Output the (x, y) coordinate of the center of the cell containing the given text.  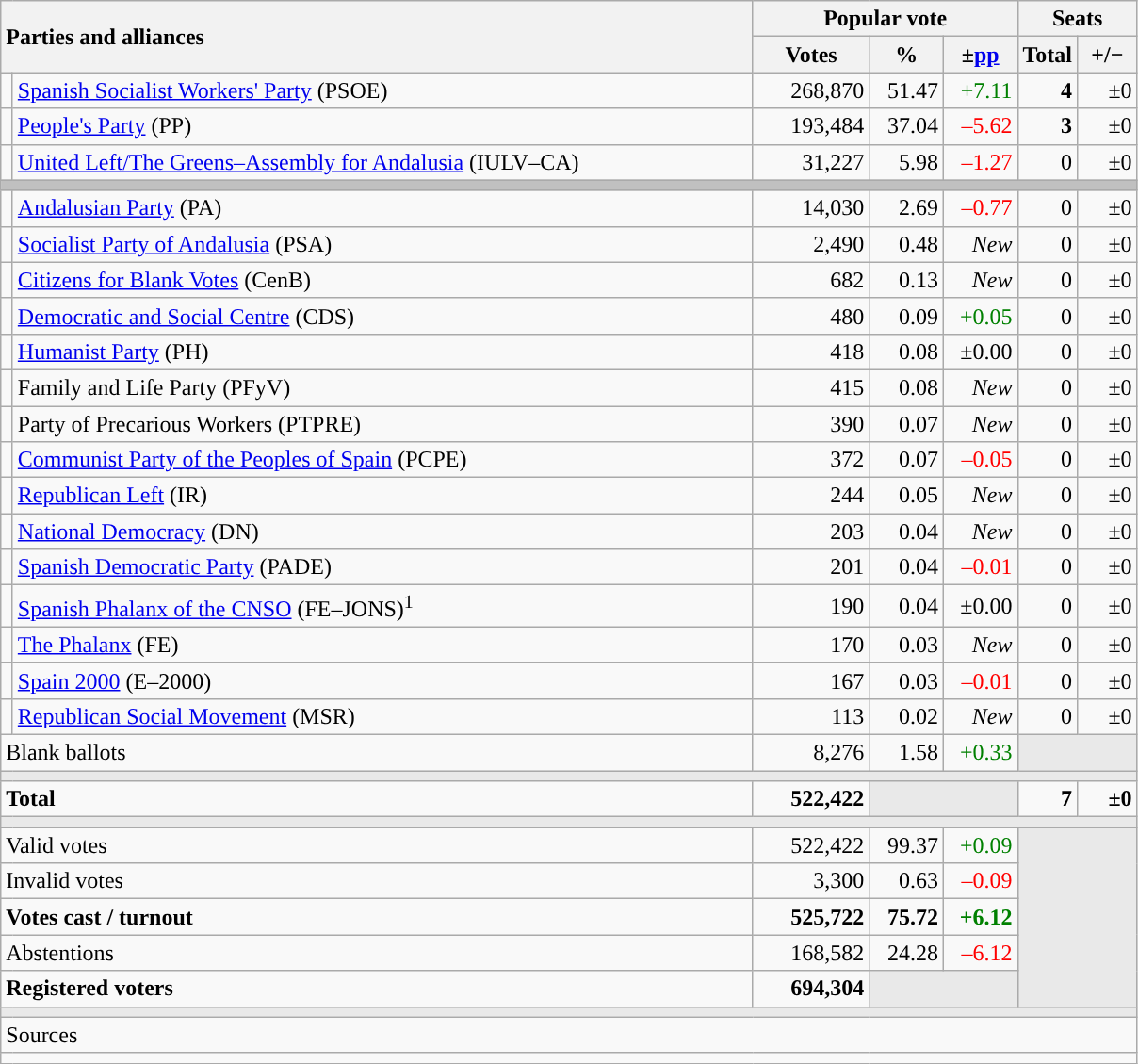
170 (811, 645)
–5.62 (980, 126)
390 (811, 423)
3 (1048, 126)
Spain 2000 (E–2000) (382, 680)
0.63 (906, 881)
+7.11 (980, 90)
4 (1048, 90)
8,276 (811, 753)
682 (811, 280)
+/− (1108, 55)
Seats (1078, 19)
7 (1048, 799)
14,030 (811, 208)
1.58 (906, 753)
0.09 (906, 316)
+0.09 (980, 845)
Socialist Party of Andalusia (PSA) (382, 244)
–6.12 (980, 953)
244 (811, 496)
99.37 (906, 845)
Votes (811, 55)
Democratic and Social Centre (CDS) (382, 316)
+6.12 (980, 917)
372 (811, 460)
Republican Social Movement (MSR) (382, 716)
480 (811, 316)
Citizens for Blank Votes (CenB) (382, 280)
31,227 (811, 162)
0.05 (906, 496)
Humanist Party (PH) (382, 352)
Registered voters (377, 989)
People's Party (PP) (382, 126)
418 (811, 352)
201 (811, 567)
0.48 (906, 244)
Party of Precarious Workers (PTPRE) (382, 423)
Invalid votes (377, 881)
±pp (980, 55)
–1.27 (980, 162)
24.28 (906, 953)
113 (811, 716)
Andalusian Party (PA) (382, 208)
–0.09 (980, 881)
5.98 (906, 162)
Spanish Socialist Workers' Party (PSOE) (382, 90)
Blank ballots (377, 753)
Spanish Phalanx of the CNSO (FE–JONS)1 (382, 607)
193,484 (811, 126)
75.72 (906, 917)
37.04 (906, 126)
0.13 (906, 280)
Family and Life Party (PFyV) (382, 387)
Communist Party of the Peoples of Spain (PCPE) (382, 460)
National Democracy (DN) (382, 532)
415 (811, 387)
Republican Left (IR) (382, 496)
3,300 (811, 881)
168,582 (811, 953)
Spanish Democratic Party (PADE) (382, 567)
Valid votes (377, 845)
2,490 (811, 244)
167 (811, 680)
203 (811, 532)
51.47 (906, 90)
United Left/The Greens–Assembly for Andalusia (IULV–CA) (382, 162)
Popular vote (886, 19)
694,304 (811, 989)
190 (811, 607)
0.02 (906, 716)
268,870 (811, 90)
–0.77 (980, 208)
+0.33 (980, 753)
525,722 (811, 917)
–0.05 (980, 460)
2.69 (906, 208)
The Phalanx (FE) (382, 645)
Abstentions (377, 953)
Sources (569, 1035)
% (906, 55)
Parties and alliances (377, 37)
+0.05 (980, 316)
Votes cast / turnout (377, 917)
